Return the (x, y) coordinate for the center point of the cell that contains the specified text.  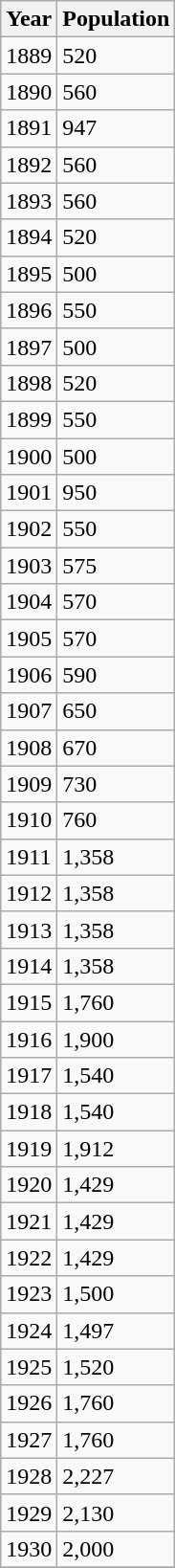
1892 (29, 165)
1913 (29, 930)
1900 (29, 457)
Population (117, 19)
1,520 (117, 1367)
1919 (29, 1149)
1912 (29, 893)
1889 (29, 56)
2,227 (117, 1476)
1915 (29, 1002)
1905 (29, 638)
Year (29, 19)
1920 (29, 1185)
1918 (29, 1112)
1896 (29, 310)
1928 (29, 1476)
1925 (29, 1367)
1924 (29, 1331)
1929 (29, 1512)
1898 (29, 383)
650 (117, 711)
1908 (29, 748)
1916 (29, 1039)
575 (117, 566)
1,912 (117, 1149)
1890 (29, 92)
1899 (29, 419)
1921 (29, 1221)
1927 (29, 1440)
1893 (29, 201)
1901 (29, 493)
730 (117, 784)
1930 (29, 1549)
1891 (29, 128)
1909 (29, 784)
1894 (29, 237)
947 (117, 128)
1897 (29, 347)
1910 (29, 820)
1,500 (117, 1294)
1907 (29, 711)
1904 (29, 602)
760 (117, 820)
1911 (29, 857)
1,900 (117, 1039)
1906 (29, 675)
1,497 (117, 1331)
1917 (29, 1076)
2,000 (117, 1549)
590 (117, 675)
1923 (29, 1294)
1914 (29, 966)
1902 (29, 529)
1903 (29, 566)
950 (117, 493)
1895 (29, 274)
2,130 (117, 1512)
1926 (29, 1403)
670 (117, 748)
1922 (29, 1258)
